Return [X, Y] of the center of cell containing provided text 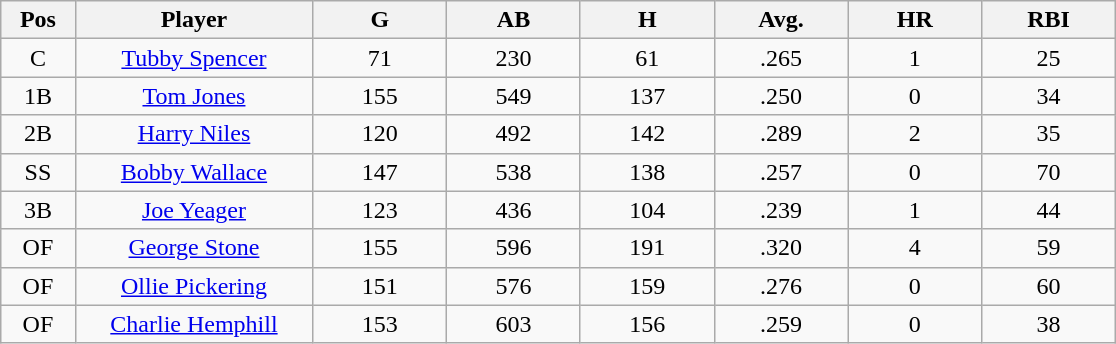
.320 [781, 248]
.257 [781, 172]
.250 [781, 96]
Pos [38, 20]
60 [1049, 286]
Player [194, 20]
123 [380, 210]
.239 [781, 210]
35 [1049, 134]
.276 [781, 286]
3B [38, 210]
C [38, 58]
153 [380, 324]
2 [915, 134]
538 [514, 172]
.289 [781, 134]
2B [38, 134]
.259 [781, 324]
191 [647, 248]
HR [915, 20]
Charlie Hemphill [194, 324]
AB [514, 20]
G [380, 20]
George Stone [194, 248]
4 [915, 248]
34 [1049, 96]
44 [1049, 210]
38 [1049, 324]
61 [647, 58]
603 [514, 324]
120 [380, 134]
Ollie Pickering [194, 286]
576 [514, 286]
RBI [1049, 20]
Bobby Wallace [194, 172]
H [647, 20]
151 [380, 286]
138 [647, 172]
492 [514, 134]
104 [647, 210]
70 [1049, 172]
159 [647, 286]
.265 [781, 58]
156 [647, 324]
549 [514, 96]
Harry Niles [194, 134]
1B [38, 96]
Tom Jones [194, 96]
71 [380, 58]
137 [647, 96]
Joe Yeager [194, 210]
59 [1049, 248]
142 [647, 134]
Avg. [781, 20]
SS [38, 172]
25 [1049, 58]
436 [514, 210]
Tubby Spencer [194, 58]
596 [514, 248]
147 [380, 172]
230 [514, 58]
